Return the [X, Y] coordinate for the center point of the cell that contains the specified text.  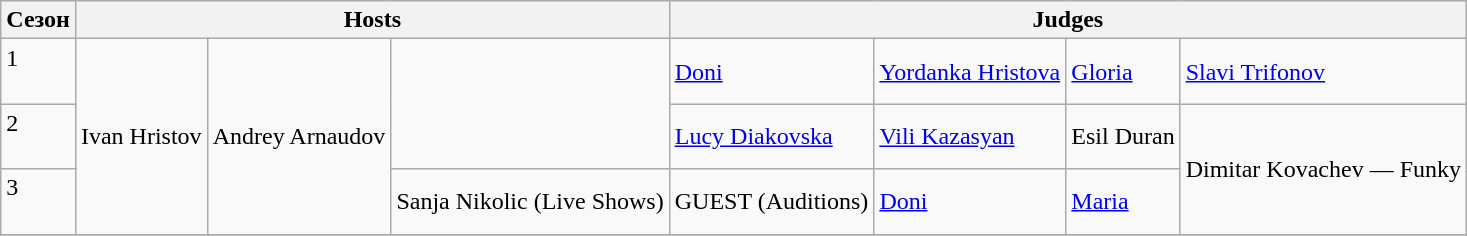
Vili Kazasyan [970, 136]
Hosts [372, 20]
Lucy Diakovska [772, 136]
Dimitar Kovachev — Funky [1323, 169]
Gloria [1123, 72]
GUEST (Auditions) [772, 202]
Judges [1068, 20]
1 [38, 72]
2 [38, 136]
Sanja Nikolic (Live Shows) [530, 202]
Andrey Arnaudov [299, 136]
Сезон [38, 20]
Slavi Trifonov [1323, 72]
3 [38, 202]
Ivan Hristov [141, 136]
Esil Duran [1123, 136]
Maria [1123, 202]
Yordanka Hristova [970, 72]
